Locate the cell with the specified text and output its (x, y) center coordinate. 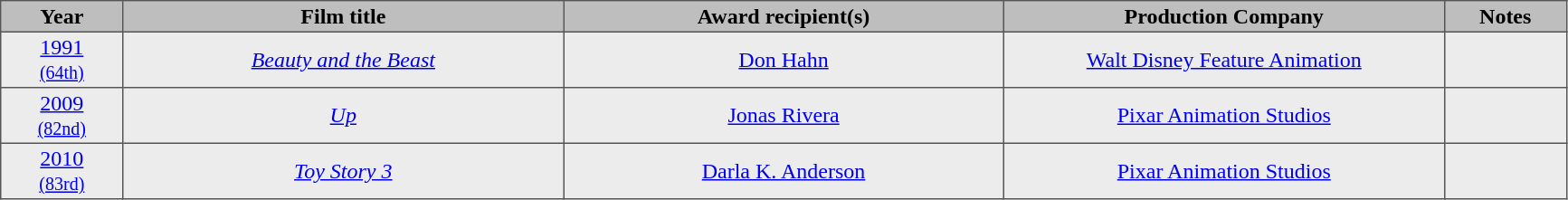
2009(82nd) (62, 116)
1991(64th) (62, 60)
Walt Disney Feature Animation (1223, 60)
Production Company (1223, 16)
Jonas Rivera (784, 116)
2010(83rd) (62, 171)
Darla K. Anderson (784, 171)
Notes (1506, 16)
Beauty and the Beast (344, 60)
Don Hahn (784, 60)
Toy Story 3 (344, 171)
Year (62, 16)
Film title (344, 16)
Up (344, 116)
Award recipient(s) (784, 16)
